Identify which cell holds the provided text, then report its (x, y) central coordinate. 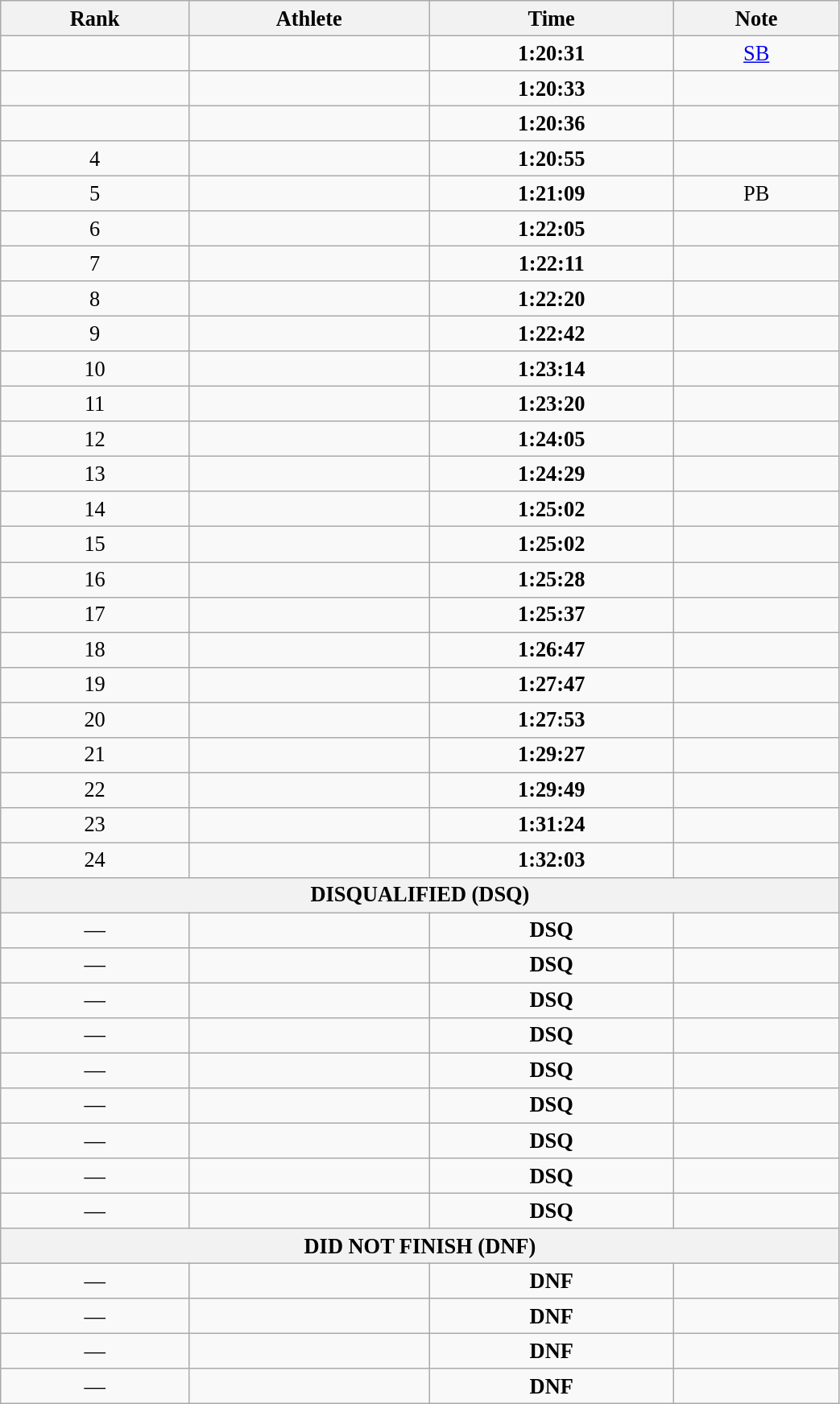
1:20:31 (551, 53)
Time (551, 18)
DISQUALIFIED (DSQ) (420, 895)
1:32:03 (551, 859)
16 (95, 579)
1:26:47 (551, 649)
4 (95, 159)
14 (95, 509)
1:27:47 (551, 685)
1:22:20 (551, 299)
10 (95, 369)
1:22:11 (551, 263)
23 (95, 825)
Rank (95, 18)
6 (95, 229)
19 (95, 685)
8 (95, 299)
20 (95, 719)
9 (95, 333)
21 (95, 755)
1:27:53 (551, 719)
1:25:37 (551, 615)
Note (756, 18)
11 (95, 404)
1:20:36 (551, 123)
DID NOT FINISH (DNF) (420, 1245)
1:21:09 (551, 193)
1:22:05 (551, 229)
1:25:28 (551, 579)
1:24:05 (551, 439)
1:20:55 (551, 159)
12 (95, 439)
1:29:27 (551, 755)
5 (95, 193)
22 (95, 789)
13 (95, 474)
1:23:20 (551, 404)
1:22:42 (551, 333)
18 (95, 649)
1:24:29 (551, 474)
24 (95, 859)
1:20:33 (551, 88)
15 (95, 545)
Athlete (309, 18)
1:23:14 (551, 369)
1:29:49 (551, 789)
7 (95, 263)
PB (756, 193)
17 (95, 615)
SB (756, 53)
1:31:24 (551, 825)
